For the text-containing cell, return its midpoint in (x, y) coordinate format. 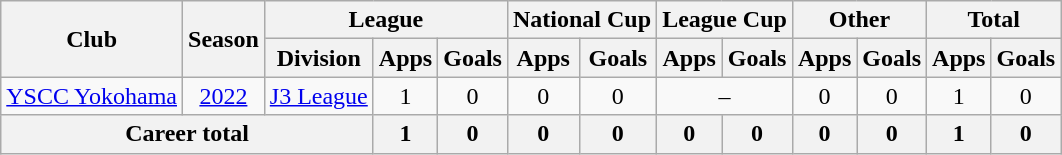
Total (994, 20)
2022 (224, 96)
J3 League (318, 96)
League (386, 20)
National Cup (582, 20)
League Cup (725, 20)
Career total (188, 134)
Division (318, 58)
Season (224, 39)
YSCC Yokohama (92, 96)
Club (92, 39)
– (725, 96)
Other (859, 20)
